Scan for the cell matching the given text and deliver its (x, y) coordinate at center. 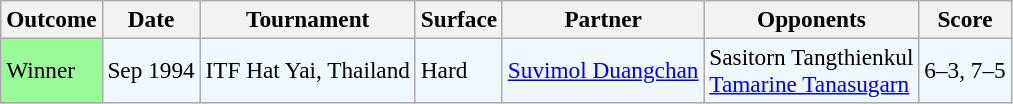
Outcome (52, 19)
Surface (458, 19)
Score (965, 19)
Date (151, 19)
Sep 1994 (151, 70)
Opponents (812, 19)
Hard (458, 70)
Partner (602, 19)
6–3, 7–5 (965, 70)
Sasitorn Tangthienkul Tamarine Tanasugarn (812, 70)
Winner (52, 70)
Suvimol Duangchan (602, 70)
Tournament (308, 19)
ITF Hat Yai, Thailand (308, 70)
